Determine the [X, Y] coordinate at the center of the cell enclosing the given text.  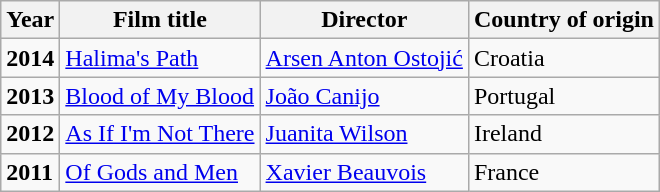
Of Gods and Men [160, 172]
Film title [160, 20]
Portugal [564, 96]
Croatia [564, 58]
As If I'm Not There [160, 134]
2011 [30, 172]
2013 [30, 96]
Blood of My Blood [160, 96]
Juanita Wilson [364, 134]
2014 [30, 58]
Country of origin [564, 20]
João Canijo [364, 96]
Director [364, 20]
Halima's Path [160, 58]
Arsen Anton Ostojić [364, 58]
Ireland [564, 134]
Xavier Beauvois [364, 172]
Year [30, 20]
2012 [30, 134]
France [564, 172]
